Capture the cell that displays the provided text and extract its [X, Y] central coordinate. 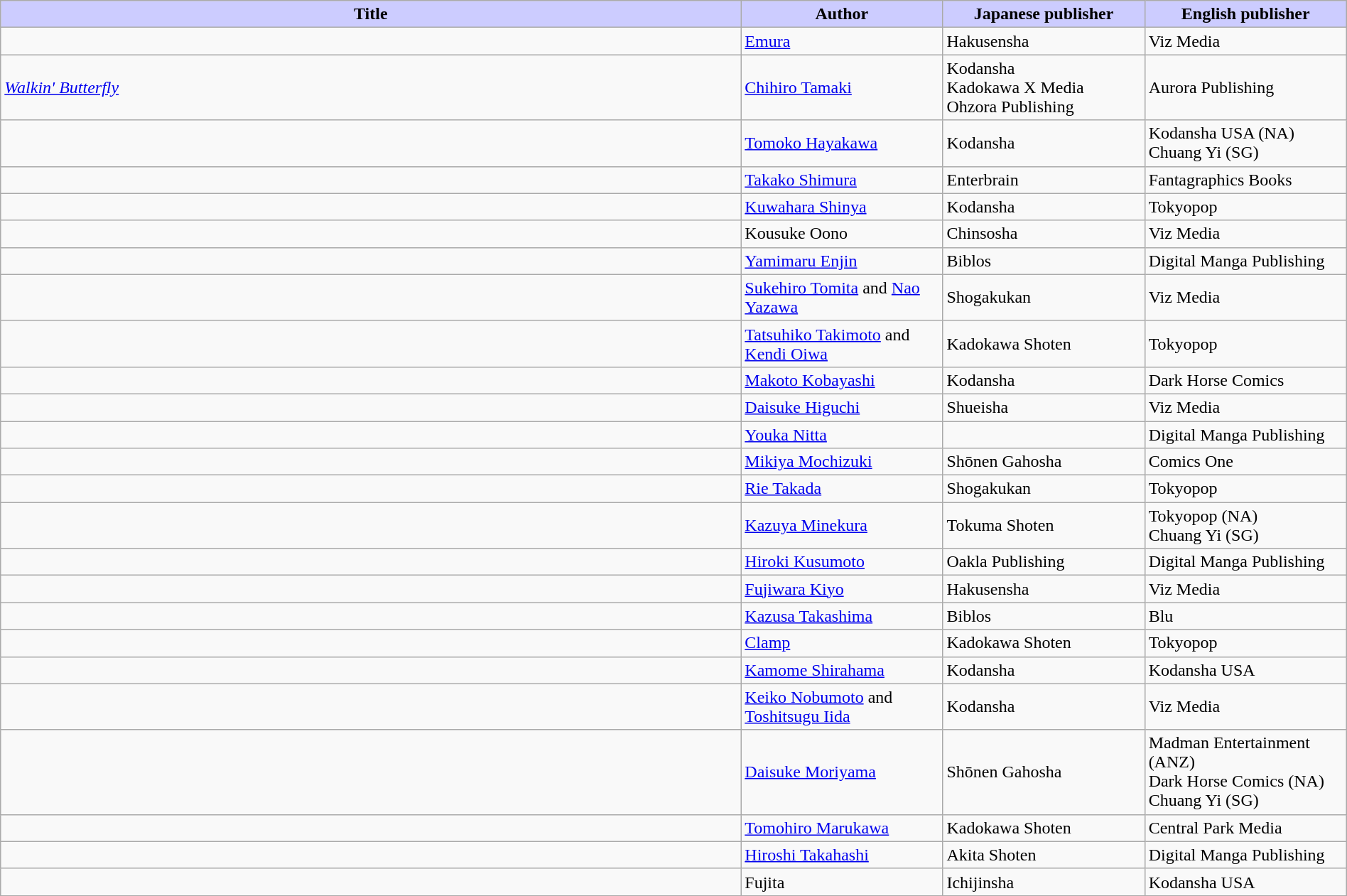
Author [842, 14]
Fantagraphics Books [1245, 180]
Kazuya Minekura [842, 526]
English publisher [1245, 14]
Rie Takada [842, 489]
Emura [842, 41]
Dark Horse Comics [1245, 380]
Tokuma Shoten [1044, 526]
Oakla Publishing [1044, 562]
Ichijinsha [1044, 882]
Tomoko Hayakawa [842, 144]
Hiroki Kusumoto [842, 562]
Enterbrain [1044, 180]
Japanese publisher [1044, 14]
Fujita [842, 882]
Tomohiro Marukawa [842, 828]
Takako Shimura [842, 180]
Fujiwara Kiyo [842, 589]
Yamimaru Enjin [842, 261]
Walkin' Butterfly [371, 87]
Kamome Shirahama [842, 670]
Madman Entertainment (ANZ) Dark Horse Comics (NA) Chuang Yi (SG) [1245, 772]
Daisuke Higuchi [842, 407]
Kousuke Oono [842, 234]
Mikiya Mochizuki [842, 462]
Kodansha Kadokawa X Media Ohzora Publishing [1044, 87]
Central Park Media [1245, 828]
Kodansha USA (NA) Chuang Yi (SG) [1245, 144]
Akita Shoten [1044, 855]
Youka Nitta [842, 434]
Daisuke Moriyama [842, 772]
Chihiro Tamaki [842, 87]
Keiko Nobumoto and Toshitsugu Iida [842, 706]
Kazusa Takashima [842, 616]
Clamp [842, 643]
Makoto Kobayashi [842, 380]
Chinsosha [1044, 234]
Kuwahara Shinya [842, 207]
Shueisha [1044, 407]
Sukehiro Tomita and Nao Yazawa [842, 297]
Tatsuhiko Takimoto and Kendi Oiwa [842, 344]
Comics One [1245, 462]
Tokyopop (NA) Chuang Yi (SG) [1245, 526]
Aurora Publishing [1245, 87]
Blu [1245, 616]
Hiroshi Takahashi [842, 855]
Title [371, 14]
